Scan for the cell matching the given text and deliver its [X, Y] coordinate at center. 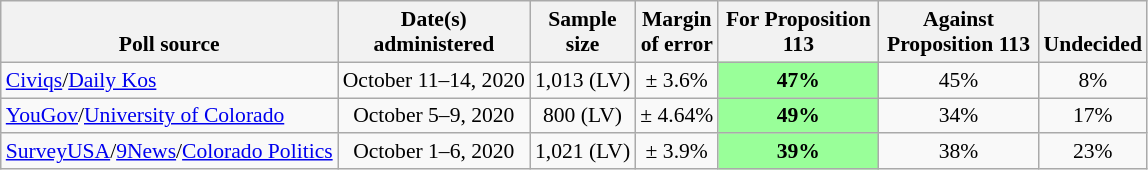
Date(s)administered [434, 32]
For Proposition 113 [798, 32]
17% [1093, 116]
Poll source [170, 32]
Marginof error [676, 32]
45% [958, 80]
38% [958, 152]
34% [958, 116]
1,021 (LV) [582, 152]
October 5–9, 2020 [434, 116]
October 11–14, 2020 [434, 80]
39% [798, 152]
49% [798, 116]
± 3.6% [676, 80]
800 (LV) [582, 116]
Samplesize [582, 32]
47% [798, 80]
October 1–6, 2020 [434, 152]
8% [1093, 80]
Against Proposition 113 [958, 32]
Undecided [1093, 32]
YouGov/University of Colorado [170, 116]
± 4.64% [676, 116]
23% [1093, 152]
± 3.9% [676, 152]
Civiqs/Daily Kos [170, 80]
SurveyUSA/9News/Colorado Politics [170, 152]
1,013 (LV) [582, 80]
